Find where the given text appears and provide that cell's center as [X, Y] coordinate. 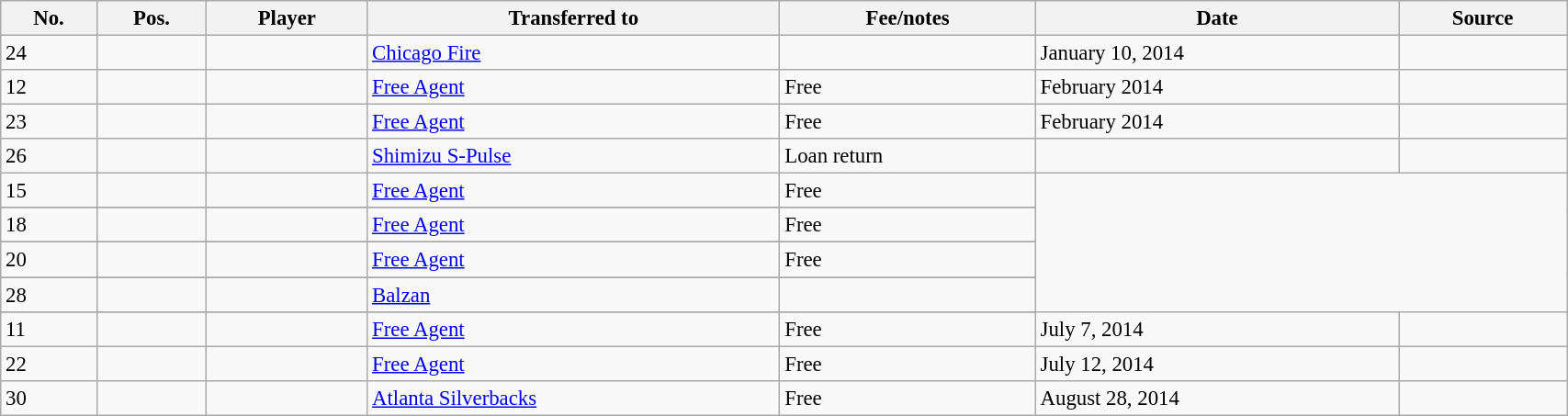
26 [50, 156]
12 [50, 87]
Shimizu S-Pulse [573, 156]
Player [287, 18]
23 [50, 122]
28 [50, 295]
24 [50, 53]
30 [50, 398]
22 [50, 364]
No. [50, 18]
Fee/notes [908, 18]
18 [50, 225]
August 28, 2014 [1216, 398]
15 [50, 191]
July 7, 2014 [1216, 329]
Loan return [908, 156]
Transferred to [573, 18]
Pos. [152, 18]
Atlanta Silverbacks [573, 398]
Source [1483, 18]
11 [50, 329]
20 [50, 260]
January 10, 2014 [1216, 53]
Balzan [573, 295]
July 12, 2014 [1216, 364]
Date [1216, 18]
Chicago Fire [573, 53]
